Search for the cell housing the specified text and yield its [X, Y] center coordinate. 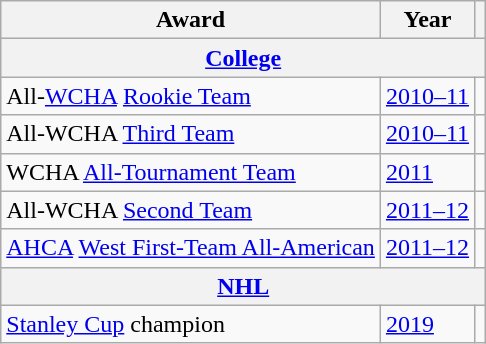
All-WCHA Second Team [191, 210]
All-WCHA Rookie Team [191, 96]
2019 [427, 324]
Year [427, 20]
AHCA West First-Team All-American [191, 248]
NHL [244, 286]
All-WCHA Third Team [191, 134]
2011 [427, 172]
Award [191, 20]
WCHA All-Tournament Team [191, 172]
Stanley Cup champion [191, 324]
College [244, 58]
